Locate the cell with the specified text and output its [x, y] center coordinate. 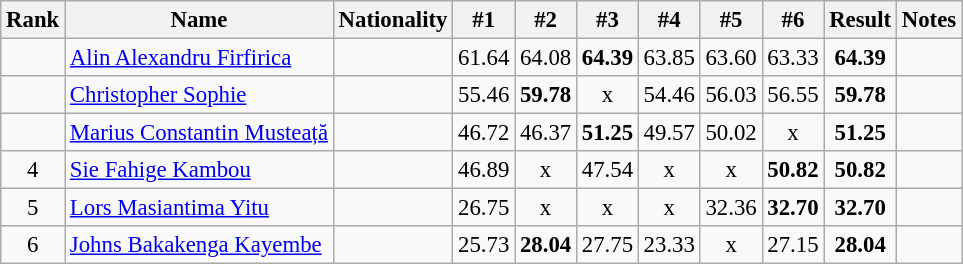
4 [33, 170]
54.46 [669, 95]
46.37 [546, 133]
#5 [731, 20]
50.02 [731, 133]
Sie Fahige Kambou [200, 170]
#1 [484, 20]
6 [33, 245]
56.55 [793, 95]
56.03 [731, 95]
32.36 [731, 208]
Nationality [392, 20]
26.75 [484, 208]
Alin Alexandru Firfirica [200, 58]
#6 [793, 20]
64.08 [546, 58]
5 [33, 208]
25.73 [484, 245]
23.33 [669, 245]
49.57 [669, 133]
#3 [607, 20]
27.75 [607, 245]
46.72 [484, 133]
55.46 [484, 95]
Notes [928, 20]
Johns Bakakenga Kayembe [200, 245]
Result [860, 20]
Lors Masiantima Yitu [200, 208]
Marius Constantin Musteață [200, 133]
63.60 [731, 58]
47.54 [607, 170]
Rank [33, 20]
#4 [669, 20]
27.15 [793, 245]
Christopher Sophie [200, 95]
63.85 [669, 58]
63.33 [793, 58]
46.89 [484, 170]
61.64 [484, 58]
#2 [546, 20]
Name [200, 20]
